Pinpoint the cell where the given text exists, returning its (X, Y) midpoint coordinate. 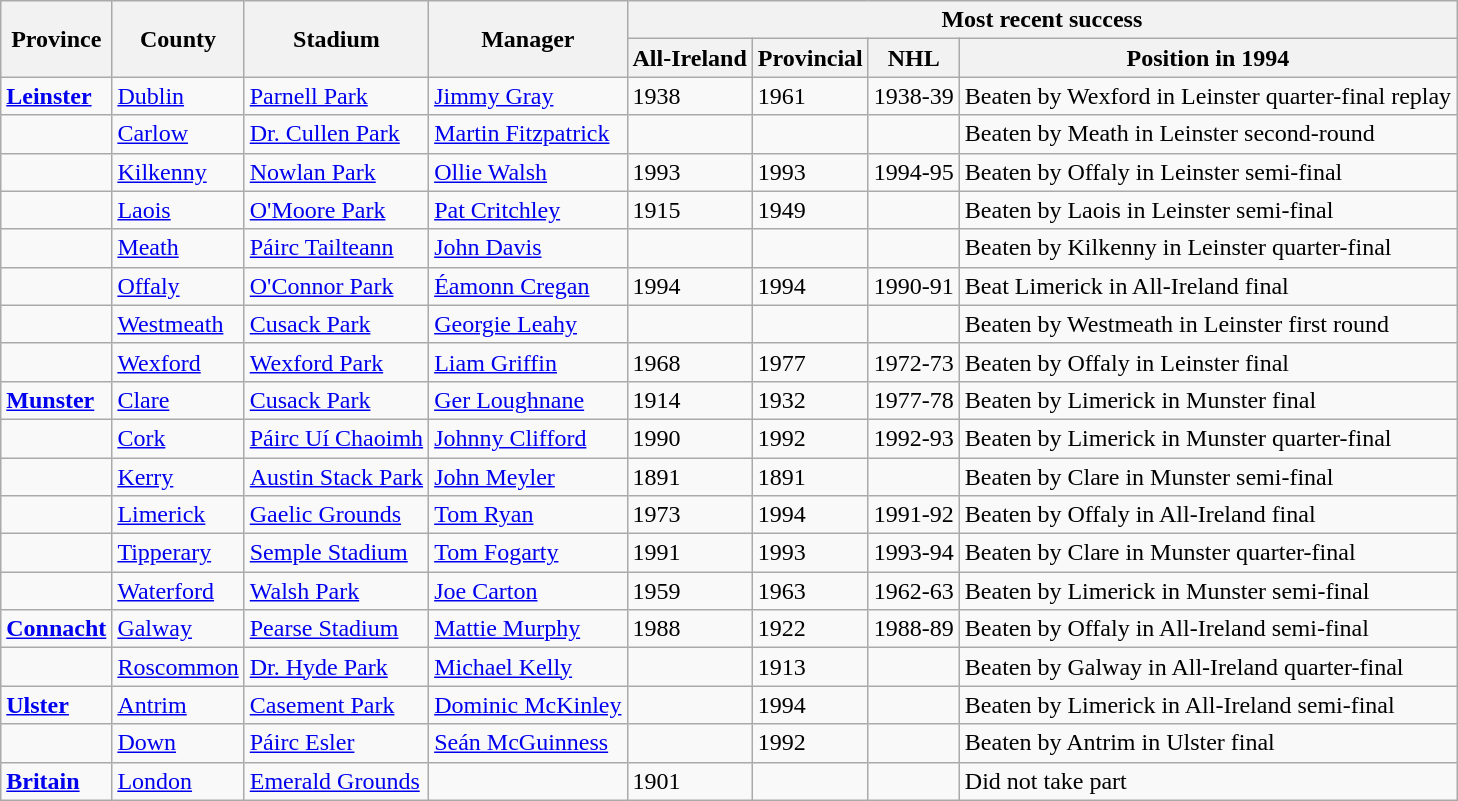
1932 (810, 400)
Dublin (178, 96)
Down (178, 743)
London (178, 781)
NHL (914, 58)
All-Ireland (690, 58)
1913 (810, 667)
Dr. Hyde Park (336, 667)
Páirc Tailteann (336, 248)
Galway (178, 629)
1992-93 (914, 438)
Ger Loughnane (528, 400)
Connacht (56, 629)
Beaten by Offaly in All-Ireland final (1208, 515)
John Meyler (528, 477)
Laois (178, 210)
1914 (690, 400)
Cork (178, 438)
Emerald Grounds (336, 781)
Leinster (56, 96)
Beaten by Antrim in Ulster final (1208, 743)
Martin Fitzpatrick (528, 134)
Position in 1994 (1208, 58)
Beaten by Clare in Munster quarter-final (1208, 553)
O'Connor Park (336, 286)
Jimmy Gray (528, 96)
1994-95 (914, 172)
Meath (178, 248)
Páirc Esler (336, 743)
County (178, 39)
Joe Carton (528, 591)
Semple Stadium (336, 553)
Pearse Stadium (336, 629)
Waterford (178, 591)
Seán McGuinness (528, 743)
1915 (690, 210)
Parnell Park (336, 96)
Most recent success (1042, 20)
Beaten by Meath in Leinster second-round (1208, 134)
1990 (690, 438)
1993-94 (914, 553)
Georgie Leahy (528, 324)
Britain (56, 781)
1991-92 (914, 515)
Beaten by Limerick in Munster final (1208, 400)
Beaten by Limerick in Munster quarter-final (1208, 438)
Limerick (178, 515)
Carlow (178, 134)
Kilkenny (178, 172)
Westmeath (178, 324)
Beaten by Wexford in Leinster quarter-final replay (1208, 96)
1977 (810, 362)
Beaten by Galway in All-Ireland quarter-final (1208, 667)
Antrim (178, 705)
Tom Fogarty (528, 553)
O'Moore Park (336, 210)
Provincial (810, 58)
1988-89 (914, 629)
Roscommon (178, 667)
Offaly (178, 286)
1988 (690, 629)
Wexford (178, 362)
Páirc Uí Chaoimh (336, 438)
1922 (810, 629)
Michael Kelly (528, 667)
Beaten by Westmeath in Leinster first round (1208, 324)
Gaelic Grounds (336, 515)
Éamonn Cregan (528, 286)
1961 (810, 96)
Beaten by Clare in Munster semi-final (1208, 477)
Manager (528, 39)
Dr. Cullen Park (336, 134)
1901 (690, 781)
1938-39 (914, 96)
Casement Park (336, 705)
Beaten by Offaly in All-Ireland semi-final (1208, 629)
1968 (690, 362)
Clare (178, 400)
Nowlan Park (336, 172)
Beaten by Limerick in All-Ireland semi-final (1208, 705)
1977-78 (914, 400)
1991 (690, 553)
Mattie Murphy (528, 629)
Ulster (56, 705)
Munster (56, 400)
Beaten by Offaly in Leinster semi-final (1208, 172)
1972-73 (914, 362)
Austin Stack Park (336, 477)
1973 (690, 515)
Beaten by Offaly in Leinster final (1208, 362)
Beaten by Laois in Leinster semi-final (1208, 210)
Ollie Walsh (528, 172)
1990-91 (914, 286)
Pat Critchley (528, 210)
Kerry (178, 477)
1963 (810, 591)
1949 (810, 210)
Tipperary (178, 553)
John Davis (528, 248)
1938 (690, 96)
1962-63 (914, 591)
Beaten by Kilkenny in Leinster quarter-final (1208, 248)
Beaten by Limerick in Munster semi-final (1208, 591)
1959 (690, 591)
Tom Ryan (528, 515)
Walsh Park (336, 591)
Beat Limerick in All-Ireland final (1208, 286)
Province (56, 39)
Liam Griffin (528, 362)
Stadium (336, 39)
Johnny Clifford (528, 438)
Dominic McKinley (528, 705)
Did not take part (1208, 781)
Wexford Park (336, 362)
